Provide the (X, Y) coordinate of the cell's center where the given text is located.  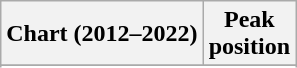
Peakposition (249, 34)
Chart (2012–2022) (102, 34)
